Search for the cell housing the specified text and yield its (X, Y) center coordinate. 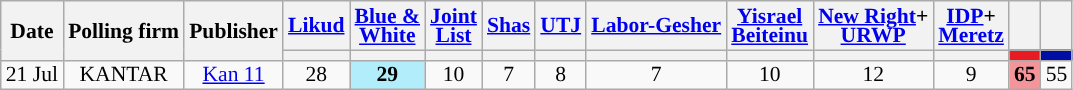
8 (560, 75)
29 (388, 75)
Publisher (234, 30)
9 (971, 75)
JointList (454, 26)
Kan 11 (234, 75)
Blue &White (388, 26)
YisraelBeiteinu (770, 26)
UTJ (560, 26)
21 Jul (32, 75)
KANTAR (124, 75)
28 (316, 75)
Likud (316, 26)
New Right+URWP (873, 26)
55 (1057, 75)
IDP+Meretz (971, 26)
12 (873, 75)
65 (1025, 75)
Shas (508, 26)
Polling firm (124, 30)
Date (32, 30)
Labor-Gesher (656, 26)
